From the cell containing the given text, extract its center point as [X, Y] coordinate. 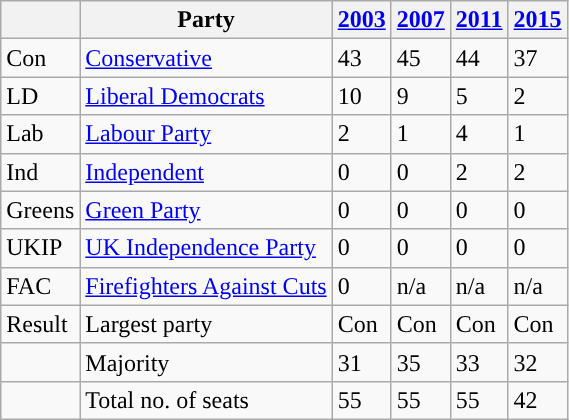
9 [420, 96]
Labour Party [206, 134]
2007 [420, 20]
LD [40, 96]
Total no. of seats [206, 400]
Majority [206, 362]
4 [479, 134]
43 [362, 58]
5 [479, 96]
44 [479, 58]
Ind [40, 172]
Independent [206, 172]
33 [479, 362]
37 [538, 58]
UKIP [40, 248]
Green Party [206, 210]
32 [538, 362]
31 [362, 362]
35 [420, 362]
Conservative [206, 58]
Largest party [206, 324]
2011 [479, 20]
45 [420, 58]
2015 [538, 20]
Liberal Democrats [206, 96]
Result [40, 324]
FAC [40, 286]
Party [206, 20]
Firefighters Against Cuts [206, 286]
Greens [40, 210]
Lab [40, 134]
2003 [362, 20]
42 [538, 400]
10 [362, 96]
UK Independence Party [206, 248]
